Determine the (X, Y) coordinate at the center of the cell enclosing the given text.  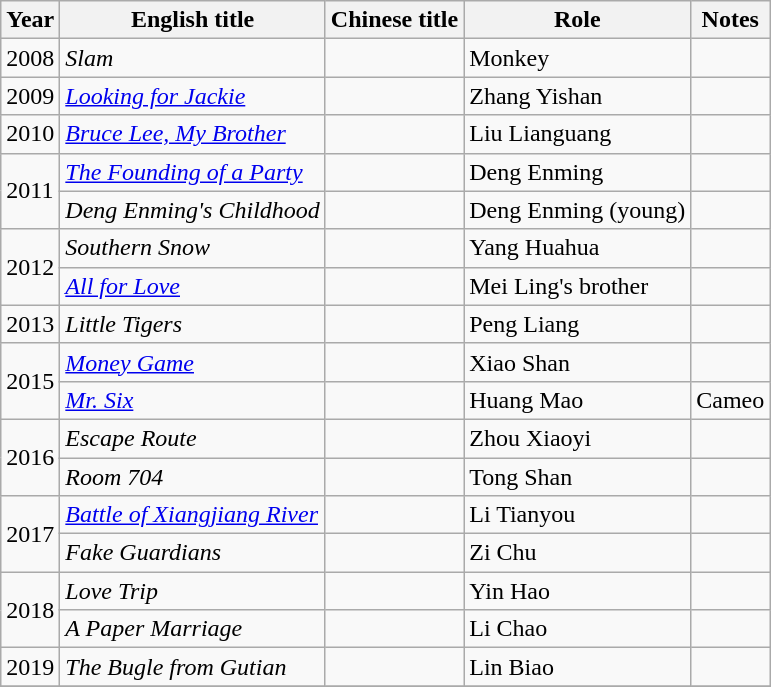
Love Trip (193, 591)
All for Love (193, 286)
Peng Liang (578, 324)
Mr. Six (193, 400)
2010 (30, 134)
Bruce Lee, My Brother (193, 134)
Li Tianyou (578, 515)
Mei Ling's brother (578, 286)
Zhang Yishan (578, 96)
Deng Enming's Childhood (193, 210)
Deng Enming (578, 172)
Cameo (730, 400)
Deng Enming (young) (578, 210)
The Founding of a Party (193, 172)
2013 (30, 324)
Xiao Shan (578, 362)
2009 (30, 96)
Battle of Xiangjiang River (193, 515)
2012 (30, 267)
2011 (30, 191)
Little Tigers (193, 324)
2017 (30, 534)
Looking for Jackie (193, 96)
Huang Mao (578, 400)
2016 (30, 457)
Role (578, 20)
A Paper Marriage (193, 629)
Lin Biao (578, 667)
2018 (30, 610)
Escape Route (193, 438)
Southern Snow (193, 248)
Yang Huahua (578, 248)
2015 (30, 381)
Fake Guardians (193, 553)
Zhou Xiaoyi (578, 438)
Yin Hao (578, 591)
English title (193, 20)
Chinese title (394, 20)
Year (30, 20)
2019 (30, 667)
Li Chao (578, 629)
Monkey (578, 58)
The Bugle from Gutian (193, 667)
2008 (30, 58)
Slam (193, 58)
Notes (730, 20)
Tong Shan (578, 477)
Zi Chu (578, 553)
Room 704 (193, 477)
Liu Lianguang (578, 134)
Money Game (193, 362)
